Provide the (X, Y) coordinate of the cell's center where the given text is located.  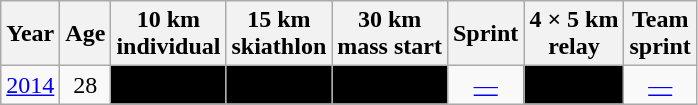
4 × 5 kmrelay (574, 34)
Teamsprint (660, 34)
Year (30, 34)
Sprint (485, 34)
30 kmmass start (390, 34)
Age (86, 34)
2014 (30, 85)
28 (86, 85)
10 kmindividual (168, 34)
15 kmskiathlon (279, 34)
